Provide the [x, y] coordinate of the cell's center where the given text is located.  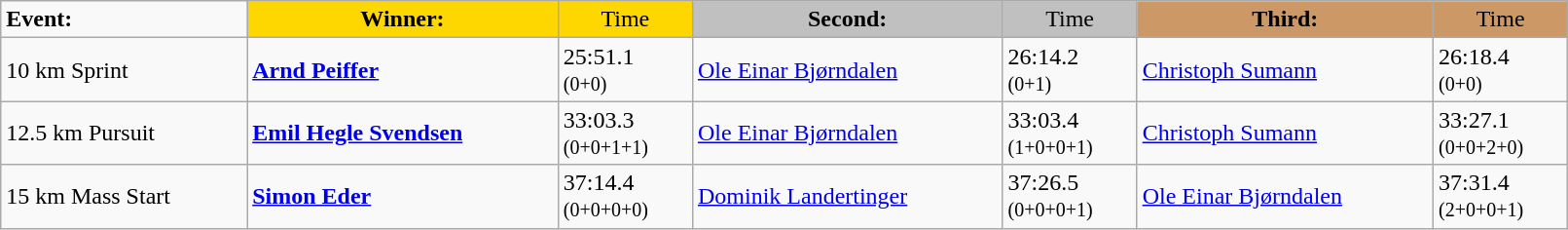
26:14.2(0+1) [1070, 70]
10 km Sprint [125, 70]
Second: [847, 19]
Emil Hegle Svendsen [403, 133]
37:14.4(0+0+0+0) [625, 197]
Simon Eder [403, 197]
Dominik Landertinger [847, 197]
26:18.4(0+0) [1501, 70]
Winner: [403, 19]
Arnd Peiffer [403, 70]
33:03.3(0+0+1+1) [625, 133]
33:03.4(1+0+0+1) [1070, 133]
12.5 km Pursuit [125, 133]
25:51.1(0+0) [625, 70]
37:26.5 (0+0+0+1) [1070, 197]
33:27.1(0+0+2+0) [1501, 133]
37:31.4(2+0+0+1) [1501, 197]
Event: [125, 19]
Third: [1285, 19]
15 km Mass Start [125, 197]
